Detect which cell encompasses the target text, then output its [x, y] center coordinate. 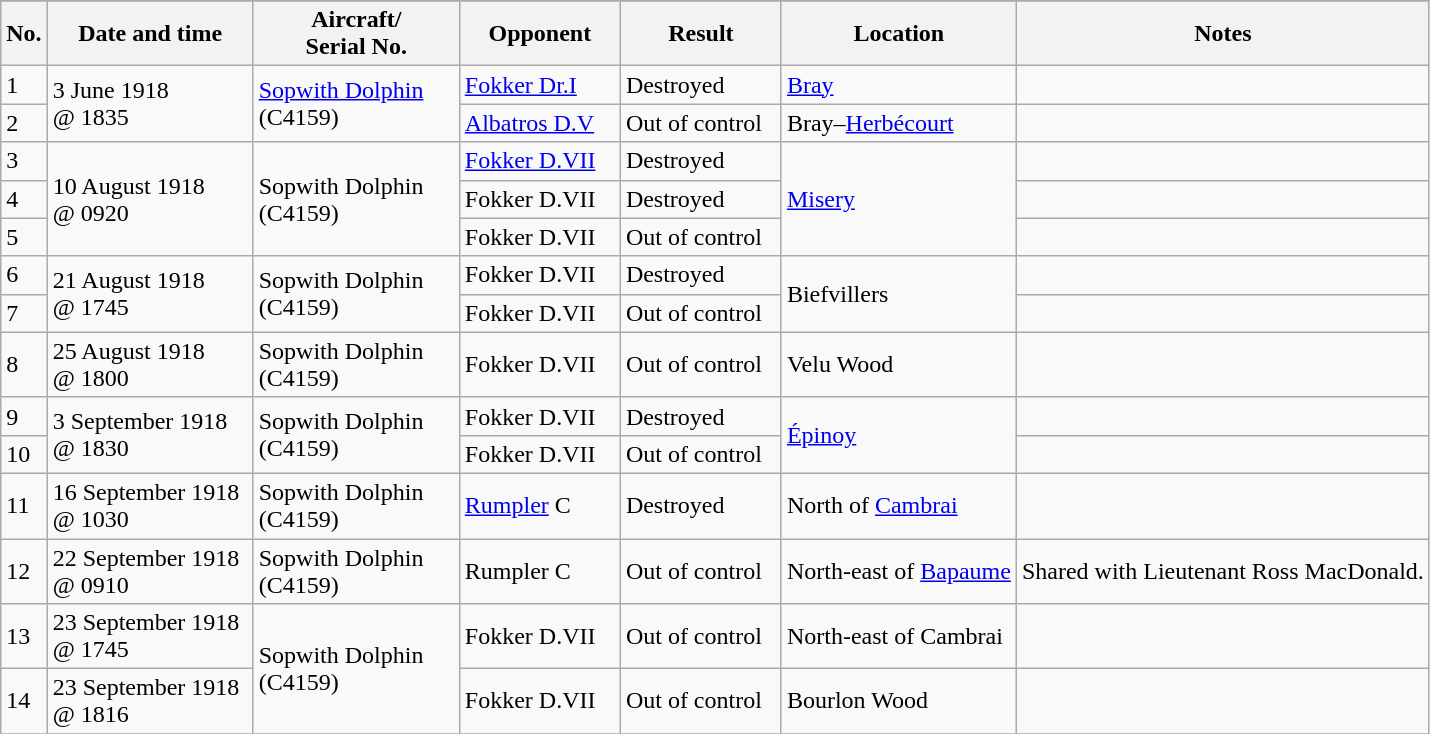
4 [24, 199]
Fokker Dr.I [540, 85]
13 [24, 636]
Épinoy [898, 435]
2 [24, 123]
3 June 1918@ 1835 [150, 104]
14 [24, 702]
21 August 1918@ 1745 [150, 294]
North-east of Cambrai [898, 636]
Aircraft/Serial No. [356, 34]
Velu Wood [898, 364]
8 [24, 364]
Date and time [150, 34]
3 [24, 161]
Biefvillers [898, 294]
1 [24, 85]
7 [24, 313]
Notes [1222, 34]
23 September 1918@ 1816 [150, 702]
Opponent [540, 34]
25 August 1918@ 1800 [150, 364]
Misery [898, 199]
5 [24, 237]
Bray [898, 85]
23 September 1918@ 1745 [150, 636]
North of Cambrai [898, 506]
12 [24, 570]
10 [24, 454]
No. [24, 34]
10 August 1918@ 0920 [150, 199]
Result [700, 34]
Bray–Herbécourt [898, 123]
9 [24, 416]
22 September 1918@ 0910 [150, 570]
Location [898, 34]
16 September 1918@ 1030 [150, 506]
3 September 1918@ 1830 [150, 435]
Shared with Lieutenant Ross MacDonald. [1222, 570]
Bourlon Wood [898, 702]
Albatros D.V [540, 123]
11 [24, 506]
6 [24, 275]
North-east of Bapaume [898, 570]
